Return [x, y] of the center of cell containing provided text 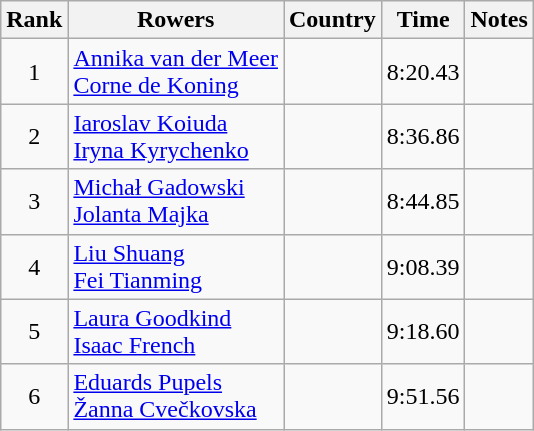
Rowers [176, 20]
3 [34, 202]
Eduards PupelsŽanna Cvečkovska [176, 396]
2 [34, 136]
Time [423, 20]
Annika van der MeerCorne de Koning [176, 72]
Iaroslav KoiudaIryna Kyrychenko [176, 136]
5 [34, 332]
Michał GadowskiJolanta Majka [176, 202]
Liu ShuangFei Tianming [176, 266]
4 [34, 266]
8:36.86 [423, 136]
1 [34, 72]
6 [34, 396]
8:44.85 [423, 202]
9:18.60 [423, 332]
Country [333, 20]
Rank [34, 20]
Laura GoodkindIsaac French [176, 332]
8:20.43 [423, 72]
Notes [499, 20]
9:51.56 [423, 396]
9:08.39 [423, 266]
